Extract the (x, y) coordinate from the center of the cell holding the provided text.  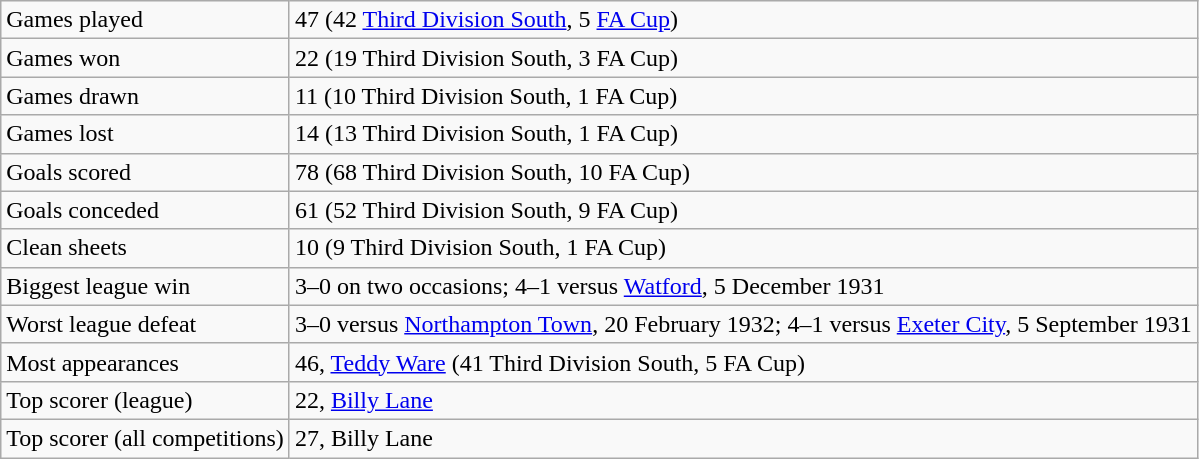
Games drawn (146, 96)
14 (13 Third Division South, 1 FA Cup) (743, 134)
Worst league defeat (146, 324)
Clean sheets (146, 248)
Games played (146, 20)
22 (19 Third Division South, 3 FA Cup) (743, 58)
47 (42 Third Division South, 5 FA Cup) (743, 20)
10 (9 Third Division South, 1 FA Cup) (743, 248)
Games won (146, 58)
3–0 on two occasions; 4–1 versus Watford, 5 December 1931 (743, 286)
Games lost (146, 134)
11 (10 Third Division South, 1 FA Cup) (743, 96)
22, Billy Lane (743, 400)
Top scorer (all competitions) (146, 438)
Goals scored (146, 172)
3–0 versus Northampton Town, 20 February 1932; 4–1 versus Exeter City, 5 September 1931 (743, 324)
61 (52 Third Division South, 9 FA Cup) (743, 210)
46, Teddy Ware (41 Third Division South, 5 FA Cup) (743, 362)
Top scorer (league) (146, 400)
Biggest league win (146, 286)
Most appearances (146, 362)
78 (68 Third Division South, 10 FA Cup) (743, 172)
27, Billy Lane (743, 438)
Goals conceded (146, 210)
